Identify which cell holds the provided text, then report its [X, Y] central coordinate. 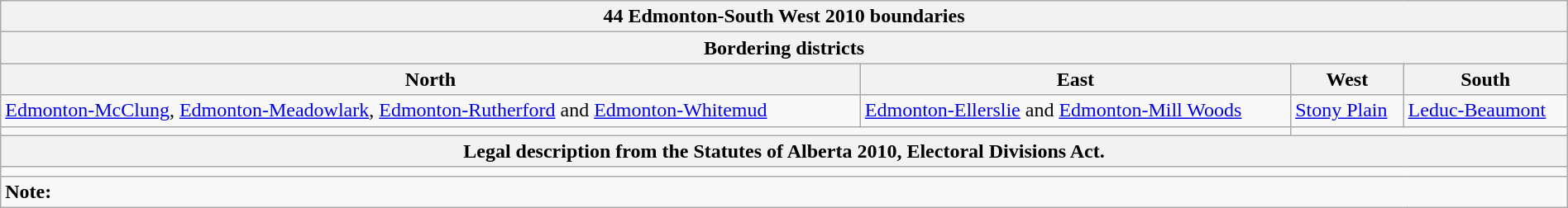
North [431, 79]
Legal description from the Statutes of Alberta 2010, Electoral Divisions Act. [784, 151]
Note: [784, 191]
West [1347, 79]
Leduc-Beaumont [1485, 111]
Edmonton-Ellerslie and Edmonton-Mill Woods [1075, 111]
Bordering districts [784, 48]
44 Edmonton-South West 2010 boundaries [784, 17]
East [1075, 79]
South [1485, 79]
Stony Plain [1347, 111]
Edmonton-McClung, Edmonton-Meadowlark, Edmonton-Rutherford and Edmonton-Whitemud [431, 111]
